Return the [X, Y] coordinate for the center point of the cell that contains the specified text.  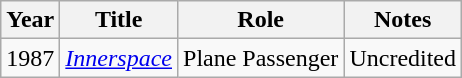
Innerspace [119, 58]
1987 [30, 58]
Notes [403, 20]
Plane Passenger [261, 58]
Year [30, 20]
Uncredited [403, 58]
Title [119, 20]
Role [261, 20]
